Return the (X, Y) coordinate for the center point of the cell that contains the specified text.  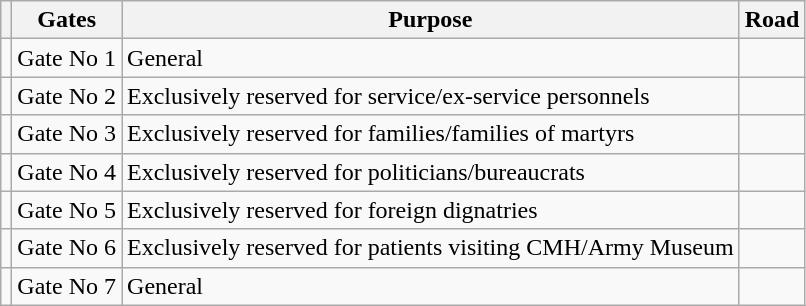
Exclusively reserved for families/families of martyrs (431, 134)
Gate No 7 (67, 286)
Gate No 3 (67, 134)
Gates (67, 20)
Exclusively reserved for politicians/bureaucrats (431, 172)
Gate No 1 (67, 58)
Purpose (431, 20)
Gate No 5 (67, 210)
Exclusively reserved for patients visiting CMH/Army Museum (431, 248)
Exclusively reserved for foreign dignatries (431, 210)
Gate No 4 (67, 172)
Road (772, 20)
Exclusively reserved for service/ex-service personnels (431, 96)
Gate No 2 (67, 96)
Gate No 6 (67, 248)
